Identify which cell holds the provided text, then report its [x, y] central coordinate. 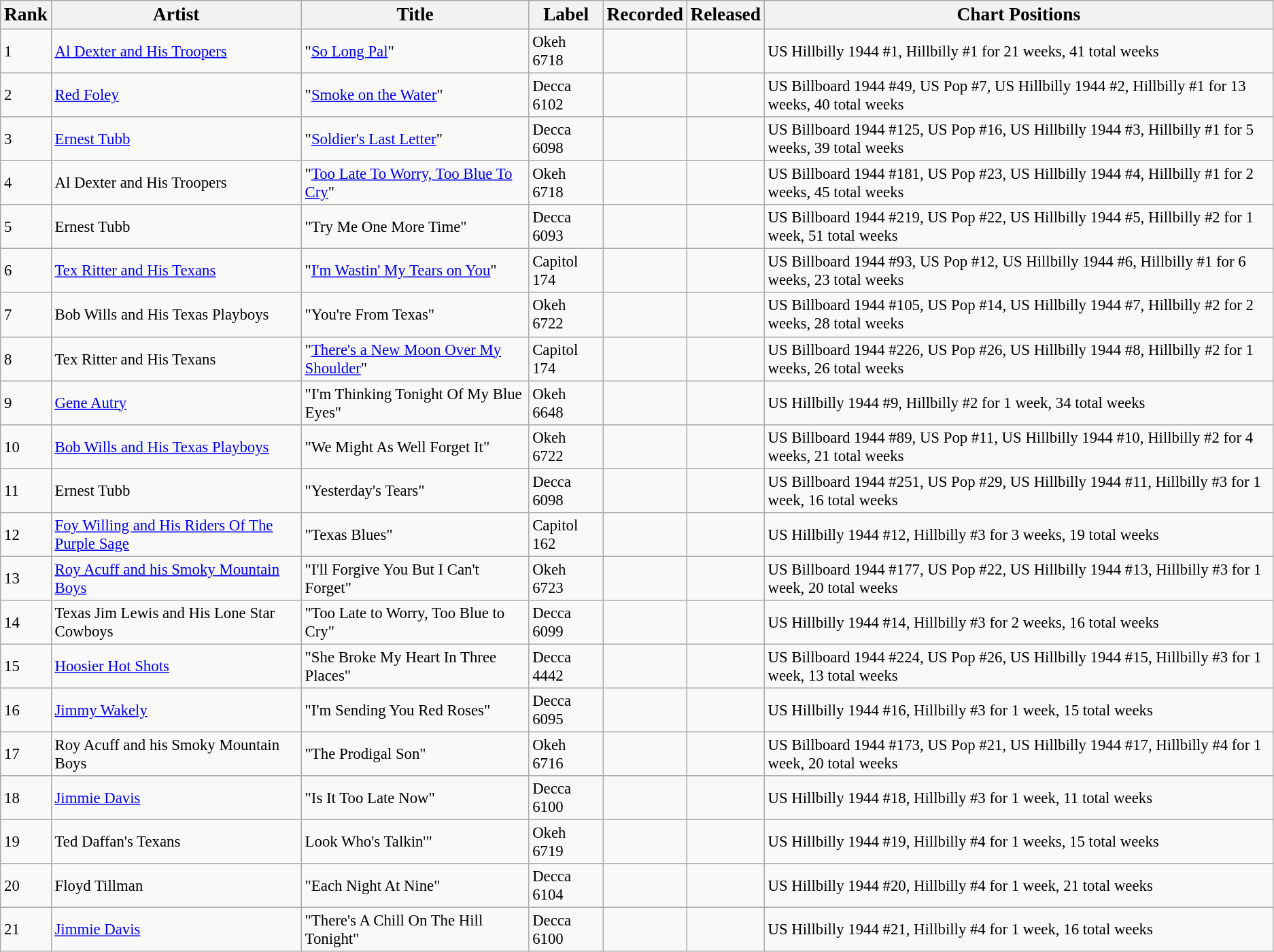
3 [26, 139]
US Hillbilly 1944 #16, Hillbilly #3 for 1 week, 15 total weeks [1018, 710]
Decca 4442 [566, 666]
6 [26, 271]
"I'm Thinking Tonight Of My Blue Eyes" [415, 403]
Decca 6099 [566, 623]
Okeh 6723 [566, 578]
US Billboard 1944 #93, US Pop #12, US Hillbilly 1944 #6, Hillbilly #1 for 6 weeks, 23 total weeks [1018, 271]
14 [26, 623]
"There's A Chill On The Hill Tonight" [415, 930]
US Hillbilly 1944 #19, Hillbilly #4 for 1 weeks, 15 total weeks [1018, 842]
17 [26, 755]
Okeh 6648 [566, 403]
"Is It Too Late Now" [415, 798]
US Hillbilly 1944 #20, Hillbilly #4 for 1 week, 21 total weeks [1018, 885]
"Too Late To Worry, Too Blue To Cry" [415, 184]
Chart Positions [1018, 15]
10 [26, 446]
US Hillbilly 1944 #9, Hillbilly #2 for 1 week, 34 total weeks [1018, 403]
US Billboard 1944 #173, US Pop #21, US Hillbilly 1944 #17, Hillbilly #4 for 1 week, 20 total weeks [1018, 755]
Rank [26, 15]
"Soldier's Last Letter" [415, 139]
"You're From Texas" [415, 316]
Decca 6093 [566, 227]
18 [26, 798]
Released [725, 15]
19 [26, 842]
US Hillbilly 1944 #14, Hillbilly #3 for 2 weeks, 16 total weeks [1018, 623]
"Try Me One More Time" [415, 227]
Decca 6095 [566, 710]
US Billboard 1944 #49, US Pop #7, US Hillbilly 1944 #2, Hillbilly #1 for 13 weeks, 40 total weeks [1018, 95]
Texas Jim Lewis and His Lone Star Cowboys [176, 623]
7 [26, 316]
1 [26, 52]
US Billboard 1944 #105, US Pop #14, US Hillbilly 1944 #7, Hillbilly #2 for 2 weeks, 28 total weeks [1018, 316]
US Billboard 1944 #226, US Pop #26, US Hillbilly 1944 #8, Hillbilly #2 for 1 weeks, 26 total weeks [1018, 359]
13 [26, 578]
4 [26, 184]
16 [26, 710]
Red Foley [176, 95]
Look Who's Talkin'" [415, 842]
Okeh 6716 [566, 755]
US Hillbilly 1944 #21, Hillbilly #4 for 1 week, 16 total weeks [1018, 930]
"The Prodigal Son" [415, 755]
"Yesterday's Tears" [415, 491]
"Smoke on the Water" [415, 95]
Foy Willing and His Riders Of The Purple Sage [176, 534]
Artist [176, 15]
Label [566, 15]
15 [26, 666]
"Too Late to Worry, Too Blue to Cry" [415, 623]
Capitol 162 [566, 534]
Recorded [644, 15]
"I'm Wastin' My Tears on You" [415, 271]
US Billboard 1944 #177, US Pop #22, US Hillbilly 1944 #13, Hillbilly #3 for 1 week, 20 total weeks [1018, 578]
Okeh 6719 [566, 842]
20 [26, 885]
"Each Night At Nine" [415, 885]
Gene Autry [176, 403]
12 [26, 534]
"We Might As Well Forget It" [415, 446]
"Texas Blues" [415, 534]
Jimmy Wakely [176, 710]
US Billboard 1944 #219, US Pop #22, US Hillbilly 1944 #5, Hillbilly #2 for 1 week, 51 total weeks [1018, 227]
"She Broke My Heart In Three Places" [415, 666]
"I'm Sending You Red Roses" [415, 710]
US Hillbilly 1944 #1, Hillbilly #1 for 21 weeks, 41 total weeks [1018, 52]
Floyd Tillman [176, 885]
US Hillbilly 1944 #12, Hillbilly #3 for 3 weeks, 19 total weeks [1018, 534]
US Billboard 1944 #125, US Pop #16, US Hillbilly 1944 #3, Hillbilly #1 for 5 weeks, 39 total weeks [1018, 139]
Title [415, 15]
2 [26, 95]
Decca 6102 [566, 95]
9 [26, 403]
Ted Daffan's Texans [176, 842]
US Billboard 1944 #181, US Pop #23, US Hillbilly 1944 #4, Hillbilly #1 for 2 weeks, 45 total weeks [1018, 184]
"So Long Pal" [415, 52]
US Billboard 1944 #224, US Pop #26, US Hillbilly 1944 #15, Hillbilly #3 for 1 week, 13 total weeks [1018, 666]
US Billboard 1944 #251, US Pop #29, US Hillbilly 1944 #11, Hillbilly #3 for 1 week, 16 total weeks [1018, 491]
US Hillbilly 1944 #18, Hillbilly #3 for 1 week, 11 total weeks [1018, 798]
8 [26, 359]
"I'll Forgive You But I Can't Forget" [415, 578]
21 [26, 930]
5 [26, 227]
US Billboard 1944 #89, US Pop #11, US Hillbilly 1944 #10, Hillbilly #2 for 4 weeks, 21 total weeks [1018, 446]
"There's a New Moon Over My Shoulder" [415, 359]
Decca 6104 [566, 885]
11 [26, 491]
Hoosier Hot Shots [176, 666]
